Capture the cell that displays the provided text and extract its (X, Y) central coordinate. 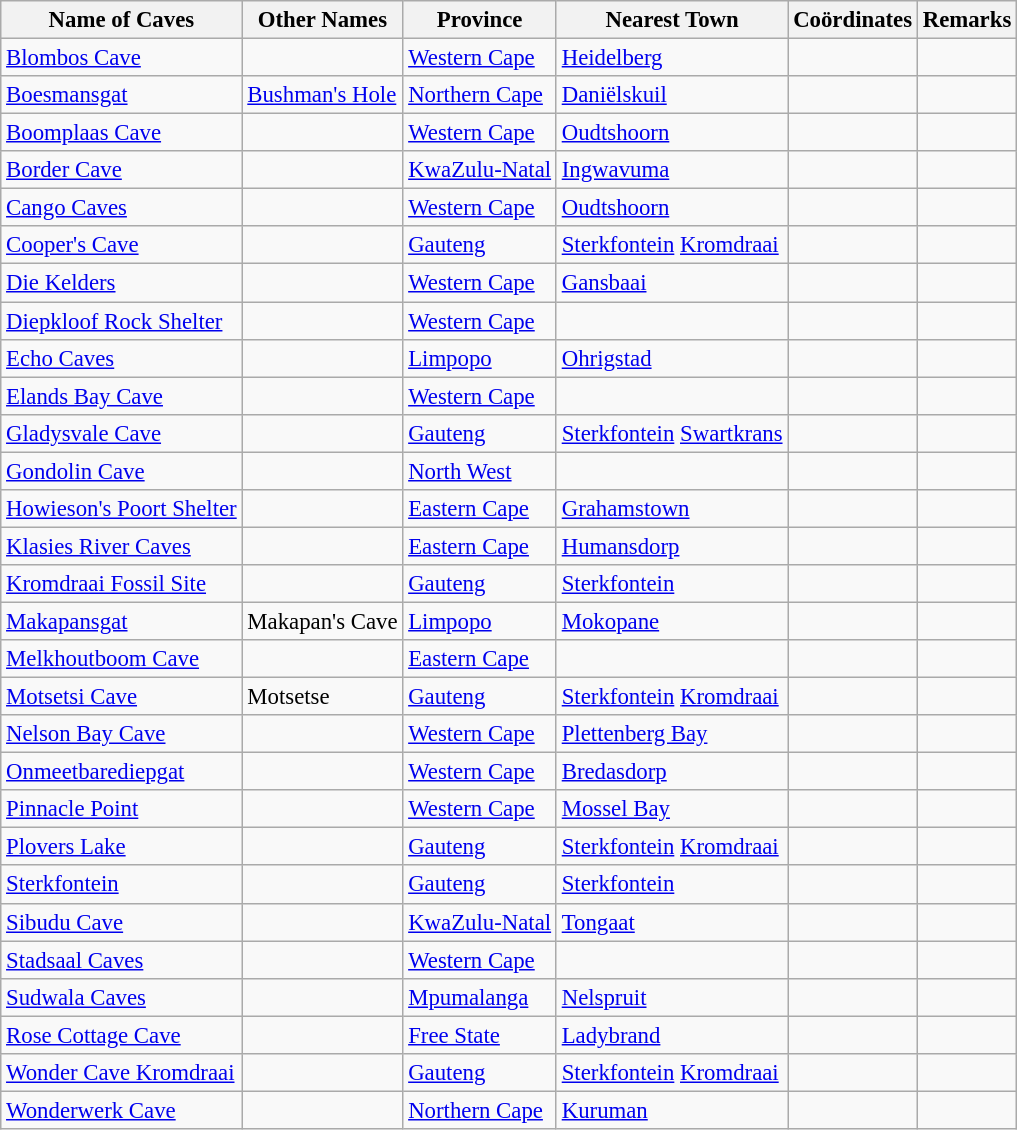
Plovers Lake (122, 847)
Border Cave (122, 170)
Name of Caves (122, 20)
Gansbaai (672, 283)
Makapansgat (122, 621)
Heidelberg (672, 58)
Kromdraai Fossil Site (122, 584)
Humansdorp (672, 546)
Klasies River Caves (122, 546)
Grahamstown (672, 509)
Boomplaas Cave (122, 133)
Sterkfontein Swartkrans (672, 433)
Tongaat (672, 922)
Coördinates (853, 20)
Motsetse (322, 697)
Free State (480, 1035)
Wonder Cave Kromdraai (122, 1073)
Die Kelders (122, 283)
Stadsaal Caves (122, 960)
Province (480, 20)
Mossel Bay (672, 809)
Nelspruit (672, 997)
Nelson Bay Cave (122, 734)
Other Names (322, 20)
Rose Cottage Cave (122, 1035)
Onmeetbarediepgat (122, 772)
Elands Bay Cave (122, 396)
Boesmansgat (122, 95)
Sibudu Cave (122, 922)
Nearest Town (672, 20)
Wonderwerk Cave (122, 1110)
Cooper's Cave (122, 245)
Howieson's Poort Shelter (122, 509)
Bushman's Hole (322, 95)
Mokopane (672, 621)
Melkhoutboom Cave (122, 659)
Ingwavuma (672, 170)
Mpumalanga (480, 997)
Remarks (966, 20)
Daniëlskuil (672, 95)
Plettenberg Bay (672, 734)
Makapan's Cave (322, 621)
Echo Caves (122, 358)
Gondolin Cave (122, 471)
Blombos Cave (122, 58)
Ohrigstad (672, 358)
Gladysvale Cave (122, 433)
Kuruman (672, 1110)
Ladybrand (672, 1035)
Sudwala Caves (122, 997)
Diepkloof Rock Shelter (122, 321)
Bredasdorp (672, 772)
North West (480, 471)
Motsetsi Cave (122, 697)
Pinnacle Point (122, 809)
Cango Caves (122, 208)
